Detect which cell encompasses the target text, then output its [X, Y] center coordinate. 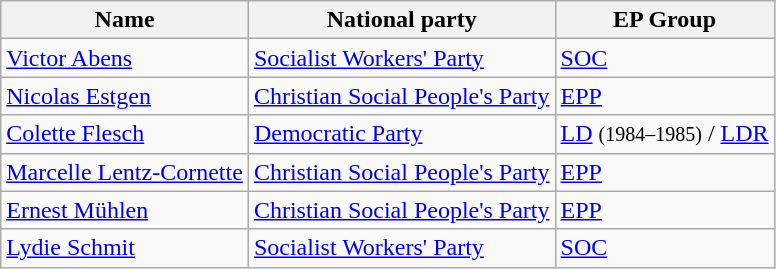
Marcelle Lentz-Cornette [125, 172]
Victor Abens [125, 58]
Nicolas Estgen [125, 96]
Democratic Party [402, 134]
Ernest Mühlen [125, 210]
Colette Flesch [125, 134]
EP Group [664, 20]
Name [125, 20]
Lydie Schmit [125, 248]
LD (1984–1985) / LDR [664, 134]
National party [402, 20]
